Return (X, Y) of the center of cell containing provided text 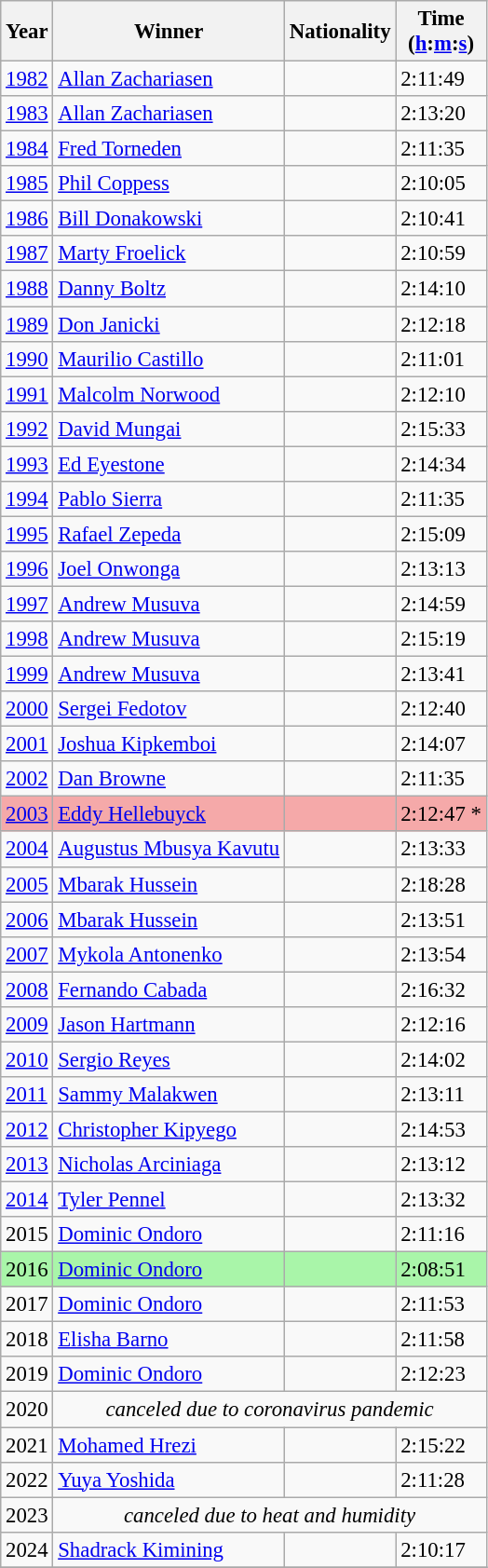
2:13:13 (441, 569)
Danny Boltz (169, 289)
2009 (27, 1025)
Mohamed Hrezi (169, 1445)
Sergei Fedotov (169, 709)
2:13:51 (441, 920)
2008 (27, 989)
canceled due to coronavirus pandemic (270, 1410)
canceled due to heat and humidity (270, 1515)
2023 (27, 1515)
Elisha Barno (169, 1340)
2:10:59 (441, 254)
2:10:05 (441, 184)
2:14:34 (441, 464)
Sammy Malakwen (169, 1095)
1993 (27, 464)
Fred Torneden (169, 149)
2017 (27, 1304)
Sergio Reyes (169, 1059)
1997 (27, 604)
2:12:16 (441, 1025)
2:11:58 (441, 1340)
1983 (27, 114)
Tyler Pennel (169, 1200)
2:12:10 (441, 394)
1982 (27, 79)
1984 (27, 149)
Maurilio Castillo (169, 359)
Malcolm Norwood (169, 394)
Marty Froelick (169, 254)
Nationality (339, 32)
David Mungai (169, 429)
Mykola Antonenko (169, 954)
2:15:22 (441, 1445)
Pablo Sierra (169, 499)
2021 (27, 1445)
Fernando Cabada (169, 989)
Rafael Zepeda (169, 534)
2:11:28 (441, 1479)
2:14:07 (441, 744)
2:13:32 (441, 1200)
2013 (27, 1165)
Joel Onwonga (169, 569)
2022 (27, 1479)
2:16:32 (441, 989)
2:13:41 (441, 675)
Don Janicki (169, 324)
2:12:23 (441, 1374)
2014 (27, 1200)
2004 (27, 850)
2:12:18 (441, 324)
2002 (27, 779)
1994 (27, 499)
2:14:53 (441, 1129)
1999 (27, 675)
2:15:33 (441, 429)
2:12:40 (441, 709)
2006 (27, 920)
2:10:41 (441, 219)
1985 (27, 184)
Ed Eyestone (169, 464)
1988 (27, 289)
Eddy Hellebuyck (169, 814)
Winner (169, 32)
2001 (27, 744)
2015 (27, 1234)
2020 (27, 1410)
2:11:01 (441, 359)
1991 (27, 394)
Phil Coppess (169, 184)
2:11:16 (441, 1234)
2003 (27, 814)
1987 (27, 254)
Christopher Kipyego (169, 1129)
2000 (27, 709)
1998 (27, 639)
Bill Donakowski (169, 219)
2024 (27, 1549)
2019 (27, 1374)
1989 (27, 324)
2011 (27, 1095)
Dan Browne (169, 779)
2:10:17 (441, 1549)
1995 (27, 534)
2:13:54 (441, 954)
2018 (27, 1340)
Jason Hartmann (169, 1025)
2:13:20 (441, 114)
2:13:12 (441, 1165)
2:15:09 (441, 534)
2:14:59 (441, 604)
2005 (27, 884)
1990 (27, 359)
2:13:33 (441, 850)
Nicholas Arciniaga (169, 1165)
2:15:19 (441, 639)
Augustus Mbusya Kavutu (169, 850)
2:18:28 (441, 884)
Year (27, 32)
2:12:47 * (441, 814)
2:08:51 (441, 1270)
2:14:02 (441, 1059)
2012 (27, 1129)
Time(h:m:s) (441, 32)
Joshua Kipkemboi (169, 744)
2007 (27, 954)
Yuya Yoshida (169, 1479)
2:11:53 (441, 1304)
1996 (27, 569)
2016 (27, 1270)
2:13:11 (441, 1095)
2:11:49 (441, 79)
Shadrack Kimining (169, 1549)
1986 (27, 219)
1992 (27, 429)
2:14:10 (441, 289)
2010 (27, 1059)
